From the cell containing the given text, extract its center point as (x, y) coordinate. 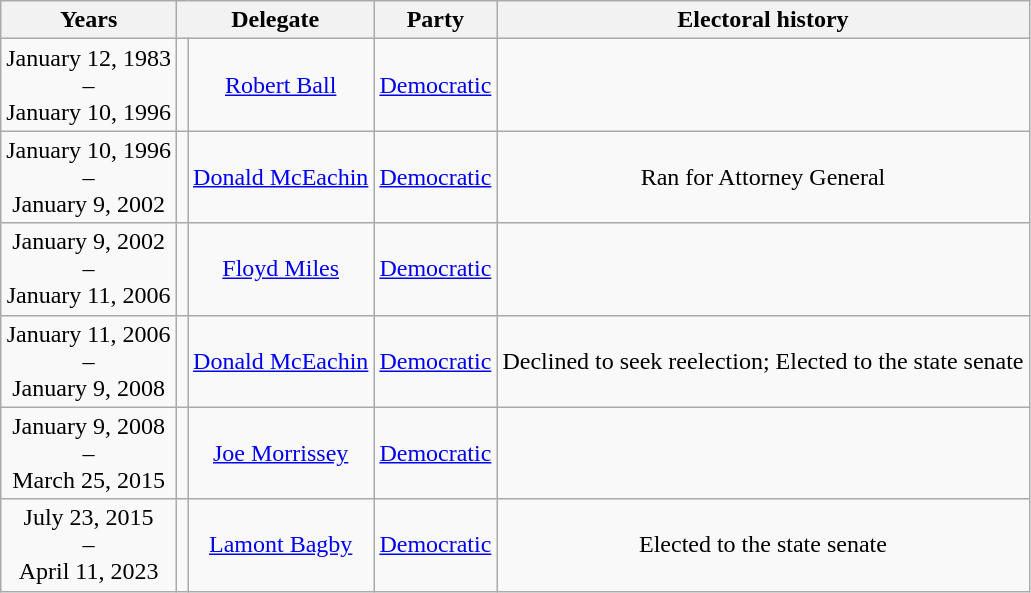
January 9, 2008–March 25, 2015 (89, 453)
Declined to seek reelection; Elected to the state senate (763, 361)
January 11, 2006–January 9, 2008 (89, 361)
Elected to the state senate (763, 545)
Party (436, 20)
Electoral history (763, 20)
January 9, 2002–January 11, 2006 (89, 269)
Lamont Bagby (281, 545)
Ran for Attorney General (763, 177)
January 12, 1983–January 10, 1996 (89, 85)
January 10, 1996–January 9, 2002 (89, 177)
July 23, 2015–April 11, 2023 (89, 545)
Joe Morrissey (281, 453)
Floyd Miles (281, 269)
Years (89, 20)
Delegate (274, 20)
Robert Ball (281, 85)
